Identify which cell holds the provided text, then report its [X, Y] central coordinate. 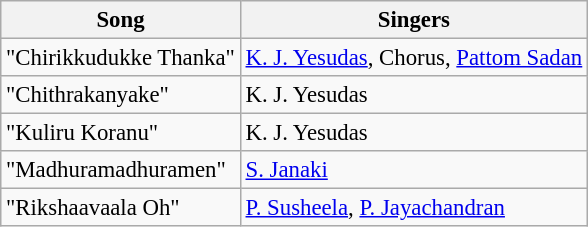
Song [120, 20]
K. J. Yesudas, Chorus, Pattom Sadan [414, 58]
P. Susheela, P. Jayachandran [414, 208]
"Chithrakanyake" [120, 95]
"Madhuramadhuramen" [120, 170]
"Rikshaavaala Oh" [120, 208]
S. Janaki [414, 170]
"Kuliru Koranu" [120, 133]
"Chirikkudukke Thanka" [120, 58]
Singers [414, 20]
